Search for the cell housing the specified text and yield its [X, Y] center coordinate. 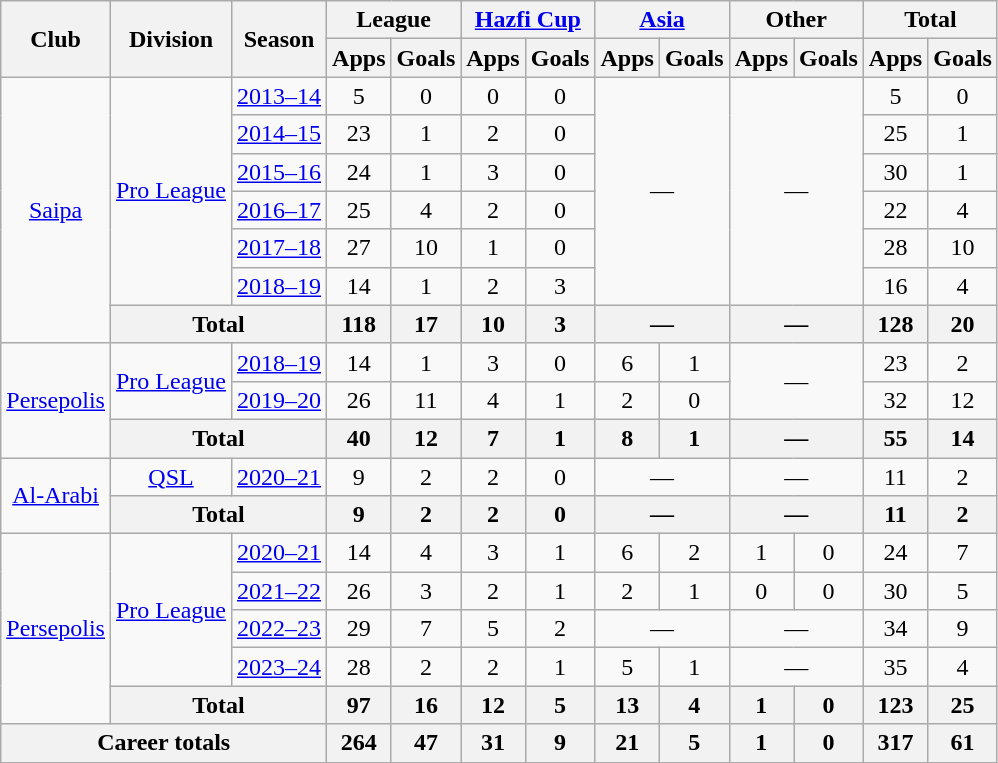
34 [895, 629]
31 [493, 743]
27 [359, 248]
Club [56, 39]
128 [895, 324]
2023–24 [280, 667]
35 [895, 667]
29 [359, 629]
Saipa [56, 210]
Career totals [164, 743]
League [394, 20]
2015–16 [280, 172]
2022–23 [280, 629]
Division [170, 39]
32 [895, 400]
97 [359, 705]
8 [627, 438]
Hazfi Cup [528, 20]
2016–17 [280, 210]
2017–18 [280, 248]
55 [895, 438]
2021–22 [280, 591]
21 [627, 743]
22 [895, 210]
61 [963, 743]
Season [280, 39]
123 [895, 705]
118 [359, 324]
Al-Arabi [56, 496]
40 [359, 438]
Other [796, 20]
2014–15 [280, 134]
2013–14 [280, 96]
QSL [170, 477]
17 [426, 324]
20 [963, 324]
13 [627, 705]
317 [895, 743]
47 [426, 743]
2019–20 [280, 400]
Asia [662, 20]
264 [359, 743]
